Search for the cell housing the specified text and yield its [x, y] center coordinate. 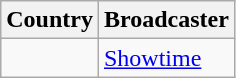
Showtime [166, 58]
Country [50, 20]
Broadcaster [166, 20]
